For the text-containing cell, return its midpoint in [X, Y] coordinate format. 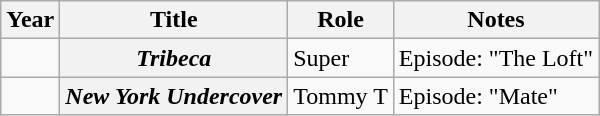
Year [30, 20]
Title [174, 20]
Tommy T [341, 96]
Episode: "Mate" [496, 96]
Tribeca [174, 58]
Super [341, 58]
Role [341, 20]
Notes [496, 20]
New York Undercover [174, 96]
Episode: "The Loft" [496, 58]
